Output the [x, y] coordinate of the center of the cell containing the given text.  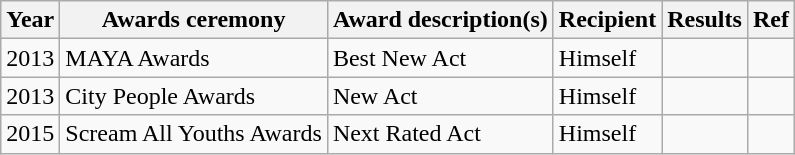
Results [705, 20]
City People Awards [194, 96]
Recipient [607, 20]
New Act [440, 96]
Scream All Youths Awards [194, 134]
Ref [770, 20]
Year [30, 20]
MAYA Awards [194, 58]
Award description(s) [440, 20]
Best New Act [440, 58]
2015 [30, 134]
Next Rated Act [440, 134]
Awards ceremony [194, 20]
